For the text-containing cell, return its midpoint in (X, Y) coordinate format. 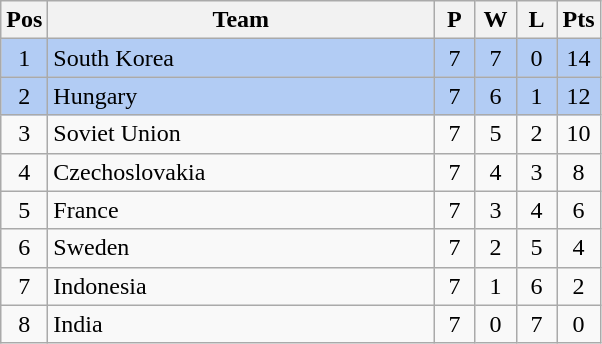
Soviet Union (241, 134)
Czechoslovakia (241, 172)
Pts (578, 20)
W (496, 20)
Sweden (241, 248)
France (241, 210)
India (241, 324)
South Korea (241, 58)
Pos (24, 20)
P (454, 20)
Indonesia (241, 286)
Hungary (241, 96)
Team (241, 20)
14 (578, 58)
12 (578, 96)
10 (578, 134)
L (536, 20)
